Find where the given text appears and provide that cell's center as [X, Y] coordinate. 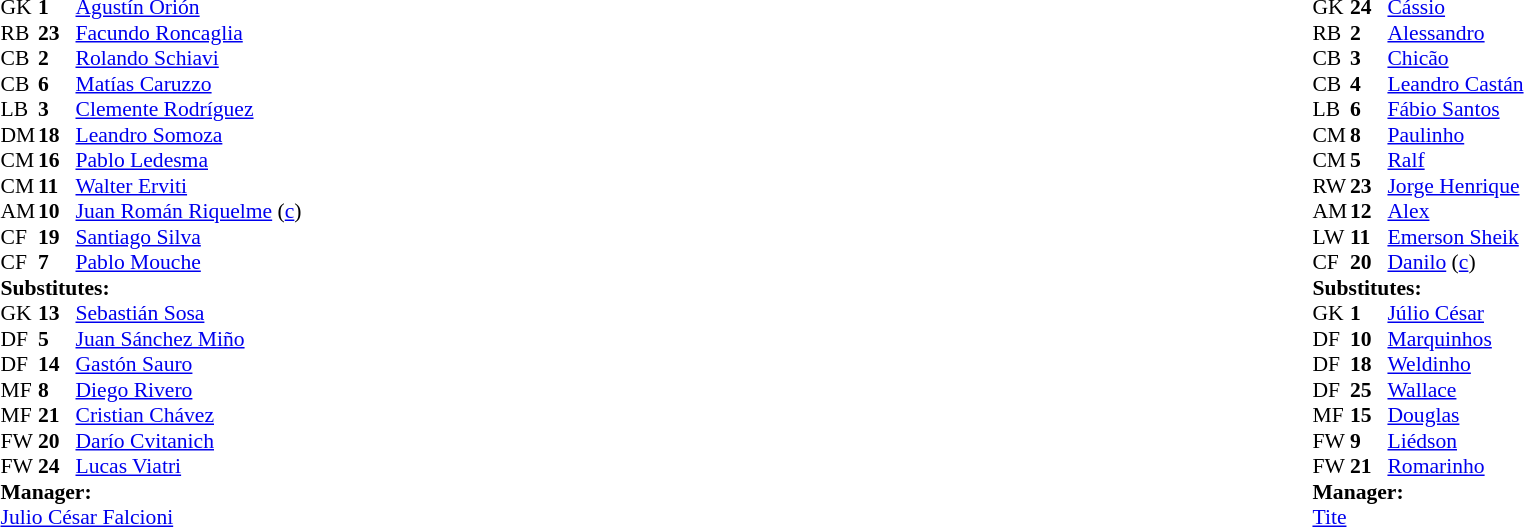
Pablo Ledesma [189, 161]
Emerson Sheik [1455, 237]
Walter Erviti [189, 186]
DM [19, 135]
13 [57, 313]
Marquinhos [1455, 339]
7 [57, 263]
Juan Sánchez Miño [189, 339]
14 [57, 365]
Darío Cvitanich [189, 441]
Santiago Silva [189, 237]
24 [57, 467]
Lucas Viatri [189, 467]
Alessandro [1455, 33]
Rolando Schiavi [189, 59]
Fábio Santos [1455, 109]
4 [1369, 84]
Diego Rivero [189, 390]
Liédson [1455, 441]
Júlio César [1455, 313]
Paulinho [1455, 135]
Juan Román Riquelme (c) [189, 211]
Romarinho [1455, 467]
Sebastián Sosa [189, 313]
12 [1369, 211]
16 [57, 161]
Danilo (c) [1455, 263]
Chicão [1455, 59]
Gastón Sauro [189, 365]
LW [1331, 237]
Wallace [1455, 390]
19 [57, 237]
RW [1331, 186]
Douglas [1455, 415]
Leandro Castán [1455, 84]
15 [1369, 415]
1 [1369, 313]
Weldinho [1455, 365]
Alex [1455, 211]
Ralf [1455, 161]
Clemente Rodríguez [189, 109]
Jorge Henrique [1455, 186]
Matías Caruzzo [189, 84]
Cristian Chávez [189, 415]
25 [1369, 390]
9 [1369, 441]
Leandro Somoza [189, 135]
Pablo Mouche [189, 263]
Facundo Roncaglia [189, 33]
